Output the [x, y] coordinate of the center of the cell containing the given text.  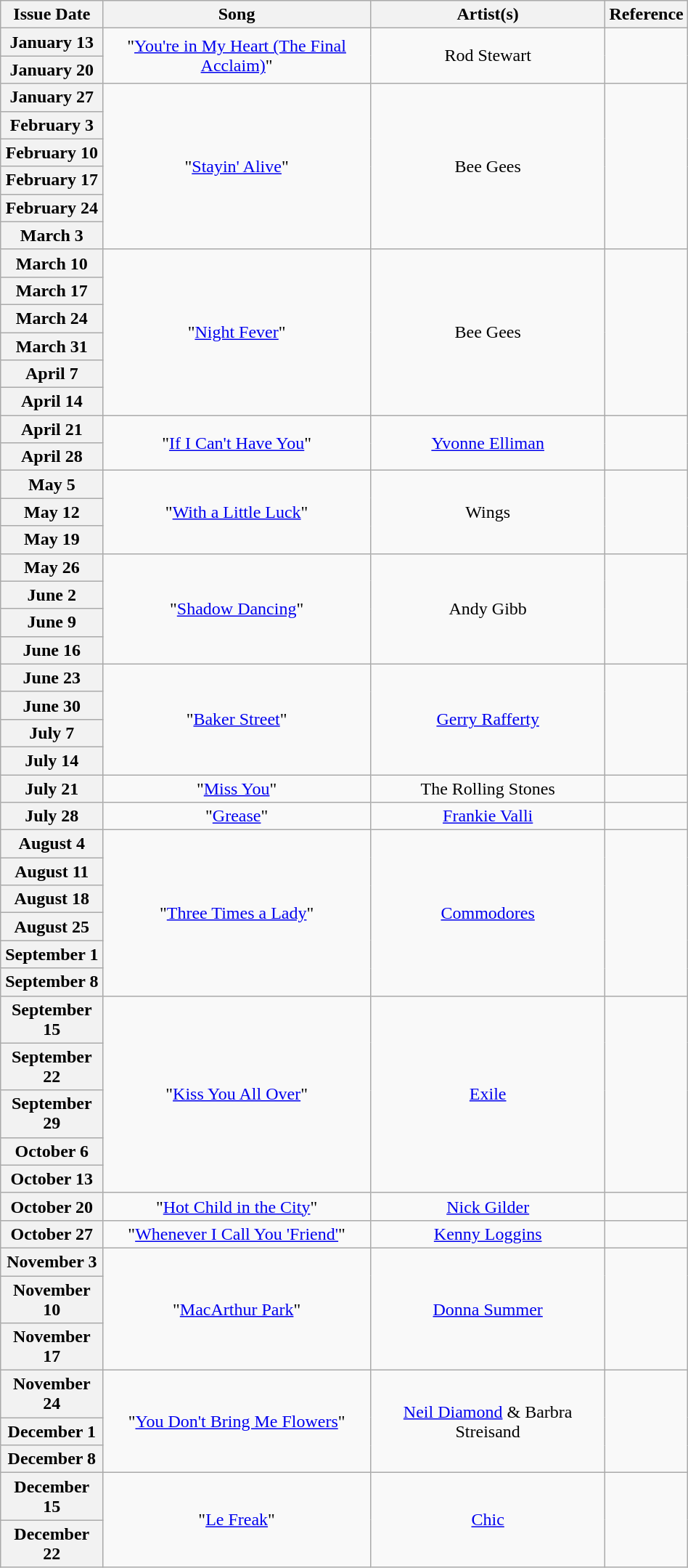
February 17 [52, 180]
March 24 [52, 318]
June 30 [52, 705]
March 10 [52, 263]
"Hot Child in the City" [237, 1206]
November 17 [52, 1346]
August 25 [52, 927]
July 21 [52, 788]
June 23 [52, 678]
Frankie Valli [488, 816]
June 2 [52, 595]
"Grease" [237, 816]
June 16 [52, 650]
"If I Can't Have You" [237, 443]
Wings [488, 512]
November 10 [52, 1299]
"You Don't Bring Me Flowers" [237, 1422]
Gerry Rafferty [488, 719]
September 22 [52, 1066]
"Kiss You All Over" [237, 1094]
May 26 [52, 567]
April 14 [52, 402]
September 29 [52, 1114]
April 7 [52, 374]
September 15 [52, 1020]
July 14 [52, 760]
"You're in My Heart (The Final Acclaim)" [237, 56]
December 1 [52, 1431]
September 8 [52, 982]
March 3 [52, 235]
Reference [646, 15]
Nick Gilder [488, 1206]
The Rolling Stones [488, 788]
"Night Fever" [237, 332]
July 28 [52, 816]
May 12 [52, 512]
October 6 [52, 1151]
"Baker Street" [237, 719]
January 13 [52, 42]
September 1 [52, 954]
December 15 [52, 1496]
Rod Stewart [488, 56]
August 11 [52, 872]
March 31 [52, 346]
November 24 [52, 1394]
Issue Date [52, 15]
October 20 [52, 1206]
Andy Gibb [488, 609]
Commodores [488, 913]
"With a Little Luck" [237, 512]
Artist(s) [488, 15]
"Le Freak" [237, 1520]
February 10 [52, 153]
Neil Diamond & Barbra Streisand [488, 1422]
April 21 [52, 429]
"MacArthur Park" [237, 1309]
October 27 [52, 1234]
February 3 [52, 125]
March 17 [52, 291]
April 28 [52, 457]
Song [237, 15]
July 7 [52, 733]
May 5 [52, 484]
August 18 [52, 899]
August 4 [52, 844]
"Whenever I Call You 'Friend'" [237, 1234]
"Three Times a Lady" [237, 913]
December 22 [52, 1544]
June 9 [52, 622]
"Miss You" [237, 788]
"Stayin' Alive" [237, 166]
May 19 [52, 540]
February 24 [52, 208]
January 27 [52, 97]
Exile [488, 1094]
Chic [488, 1520]
Yvonne Elliman [488, 443]
November 3 [52, 1262]
"Shadow Dancing" [237, 609]
January 20 [52, 70]
December 8 [52, 1459]
Donna Summer [488, 1309]
Kenny Loggins [488, 1234]
October 13 [52, 1179]
